Return (X, Y) of the center of cell containing provided text 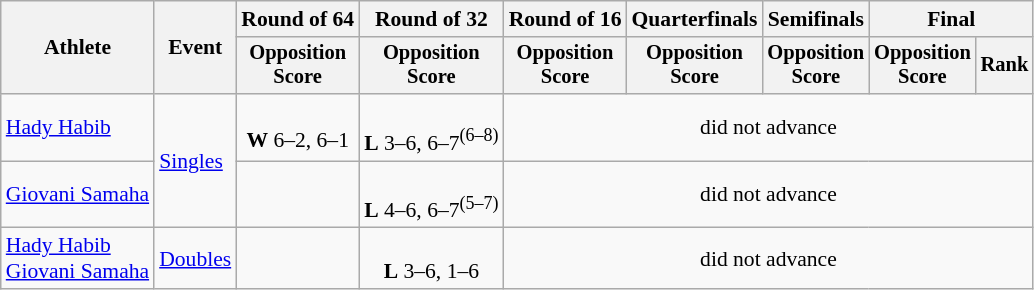
Hady Habib (78, 128)
Round of 64 (298, 19)
Rank (1005, 66)
W 6–2, 6–1 (298, 128)
Event (195, 48)
Doubles (195, 258)
L 4–6, 6–7(5–7) (431, 194)
L 3–6, 1–6 (431, 258)
Singles (195, 161)
Final (951, 19)
Semifinals (816, 19)
Round of 32 (431, 19)
Quarterfinals (694, 19)
L 3–6, 6–7(6–8) (431, 128)
Hady HabibGiovani Samaha (78, 258)
Round of 16 (566, 19)
Giovani Samaha (78, 194)
Athlete (78, 48)
